For the text-containing cell, return its midpoint in (x, y) coordinate format. 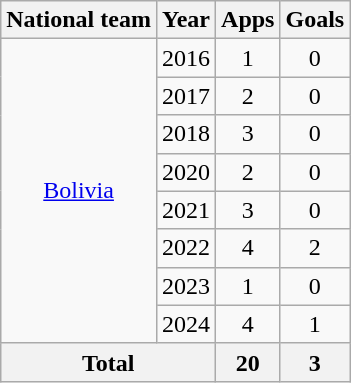
Total (108, 362)
2022 (186, 248)
2020 (186, 172)
2017 (186, 96)
Year (186, 20)
2023 (186, 286)
National team (79, 20)
Apps (248, 20)
Bolivia (79, 191)
Goals (315, 20)
2024 (186, 324)
20 (248, 362)
2021 (186, 210)
2018 (186, 134)
2016 (186, 58)
